Output the (x, y) coordinate of the center of the cell containing the given text.  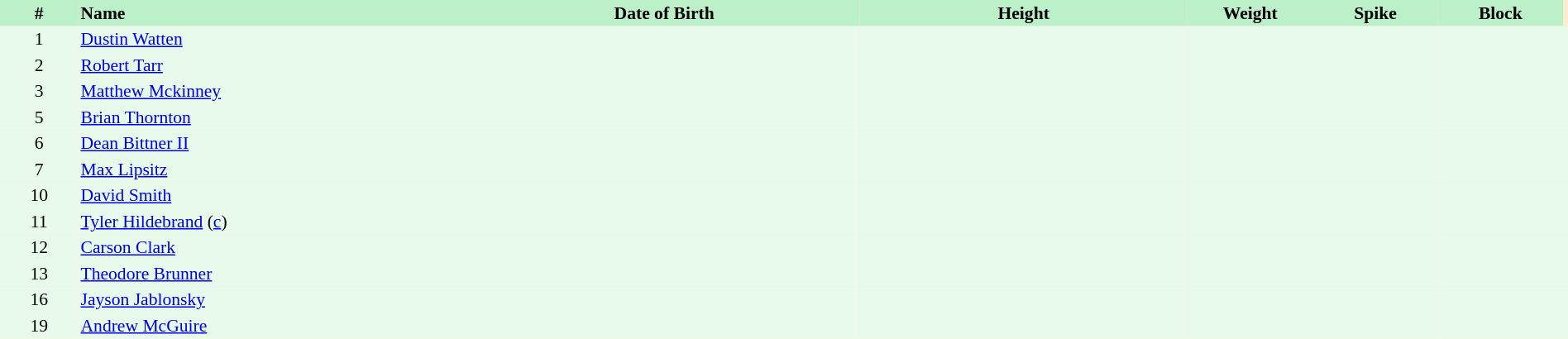
Jayson Jablonsky (273, 299)
Block (1500, 13)
Tyler Hildebrand (c) (273, 222)
2 (39, 65)
Brian Thornton (273, 117)
Max Lipsitz (273, 169)
10 (39, 195)
16 (39, 299)
11 (39, 222)
5 (39, 117)
13 (39, 274)
19 (39, 326)
7 (39, 169)
Name (273, 13)
Dean Bittner II (273, 144)
Theodore Brunner (273, 274)
1 (39, 40)
Height (1024, 13)
Weight (1250, 13)
3 (39, 91)
David Smith (273, 195)
# (39, 13)
Date of Birth (664, 13)
Robert Tarr (273, 65)
Andrew McGuire (273, 326)
Matthew Mckinney (273, 91)
Carson Clark (273, 248)
6 (39, 144)
Dustin Watten (273, 40)
Spike (1374, 13)
12 (39, 248)
